Search for the cell housing the specified text and yield its [X, Y] center coordinate. 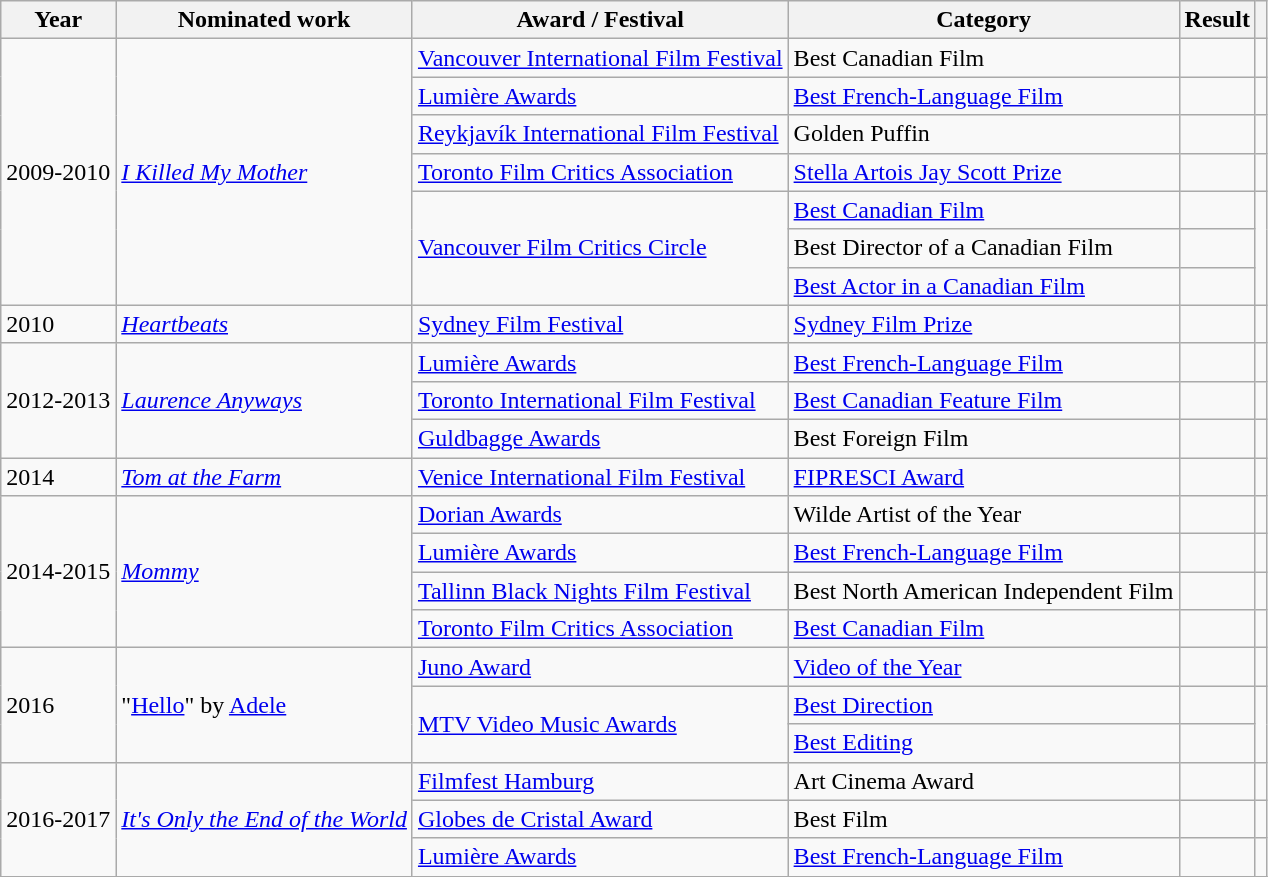
Golden Puffin [984, 134]
Best Direction [984, 705]
Best North American Independent Film [984, 591]
Best Film [984, 819]
"Hello" by Adele [264, 705]
2016 [58, 705]
Tom at the Farm [264, 477]
Wilde Artist of the Year [984, 515]
Venice International Film Festival [600, 477]
2014 [58, 477]
Filmfest Hamburg [600, 781]
Tallinn Black Nights Film Festival [600, 591]
2014-2015 [58, 572]
Toronto International Film Festival [600, 400]
Best Canadian Feature Film [984, 400]
Category [984, 20]
Sydney Film Prize [984, 324]
Award / Festival [600, 20]
Video of the Year [984, 667]
2012-2013 [58, 400]
Juno Award [600, 667]
2009-2010 [58, 172]
Result [1217, 20]
Best Foreign Film [984, 438]
Best Director of a Canadian Film [984, 248]
FIPRESCI Award [984, 477]
Best Actor in a Canadian Film [984, 286]
Reykjavík International Film Festival [600, 134]
Dorian Awards [600, 515]
2016-2017 [58, 819]
Stella Artois Jay Scott Prize [984, 172]
Heartbeats [264, 324]
Laurence Anyways [264, 400]
Sydney Film Festival [600, 324]
Vancouver International Film Festival [600, 58]
Mommy [264, 572]
Vancouver Film Critics Circle [600, 248]
I Killed My Mother [264, 172]
Art Cinema Award [984, 781]
Nominated work [264, 20]
MTV Video Music Awards [600, 724]
Best Editing [984, 743]
Globes de Cristal Award [600, 819]
Year [58, 20]
2010 [58, 324]
It's Only the End of the World [264, 819]
Guldbagge Awards [600, 438]
